Capture the cell that displays the provided text and extract its [X, Y] central coordinate. 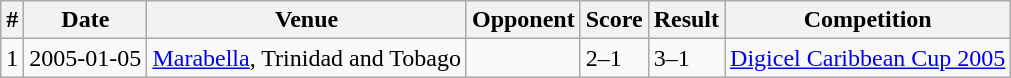
2005-01-05 [86, 58]
Score [614, 20]
# [12, 20]
Venue [307, 20]
Date [86, 20]
1 [12, 58]
Result [686, 20]
Digicel Caribbean Cup 2005 [868, 58]
Marabella, Trinidad and Tobago [307, 58]
Opponent [523, 20]
3–1 [686, 58]
Competition [868, 20]
2–1 [614, 58]
